Pinpoint the cell where the given text exists, returning its [x, y] midpoint coordinate. 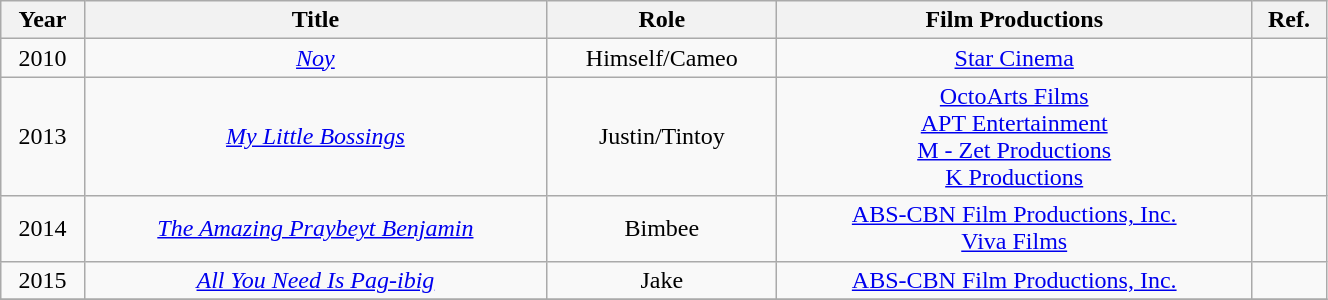
ABS-CBN Film Productions, Inc. Viva Films [1014, 228]
My Little Bossings [315, 136]
Jake [662, 280]
2013 [42, 136]
Year [42, 20]
Star Cinema [1014, 58]
The Amazing Praybeyt Benjamin [315, 228]
Ref. [1288, 20]
Himself/Cameo [662, 58]
Justin/Tintoy [662, 136]
Role [662, 20]
Film Productions [1014, 20]
2015 [42, 280]
Noy [315, 58]
2010 [42, 58]
All You Need Is Pag-ibig [315, 280]
Title [315, 20]
ABS-CBN Film Productions, Inc. [1014, 280]
OctoArts FilmsAPT EntertainmentM - Zet ProductionsK Productions [1014, 136]
Bimbee [662, 228]
2014 [42, 228]
